Provide the [x, y] coordinate of the cell's center where the given text is located.  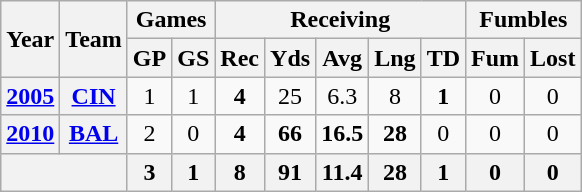
Yds [290, 58]
Team [94, 39]
Games [170, 20]
2 [149, 134]
16.5 [342, 134]
91 [290, 172]
Rec [240, 58]
25 [290, 96]
CIN [94, 96]
GS [194, 58]
6.3 [342, 96]
Lost [553, 58]
2010 [30, 134]
BAL [94, 134]
Fumbles [524, 20]
TD [443, 58]
Receiving [340, 20]
Lng [395, 58]
GP [149, 58]
2005 [30, 96]
11.4 [342, 172]
66 [290, 134]
3 [149, 172]
Fum [496, 58]
Year [30, 39]
Avg [342, 58]
